From the cell containing the given text, extract its center point as [X, Y] coordinate. 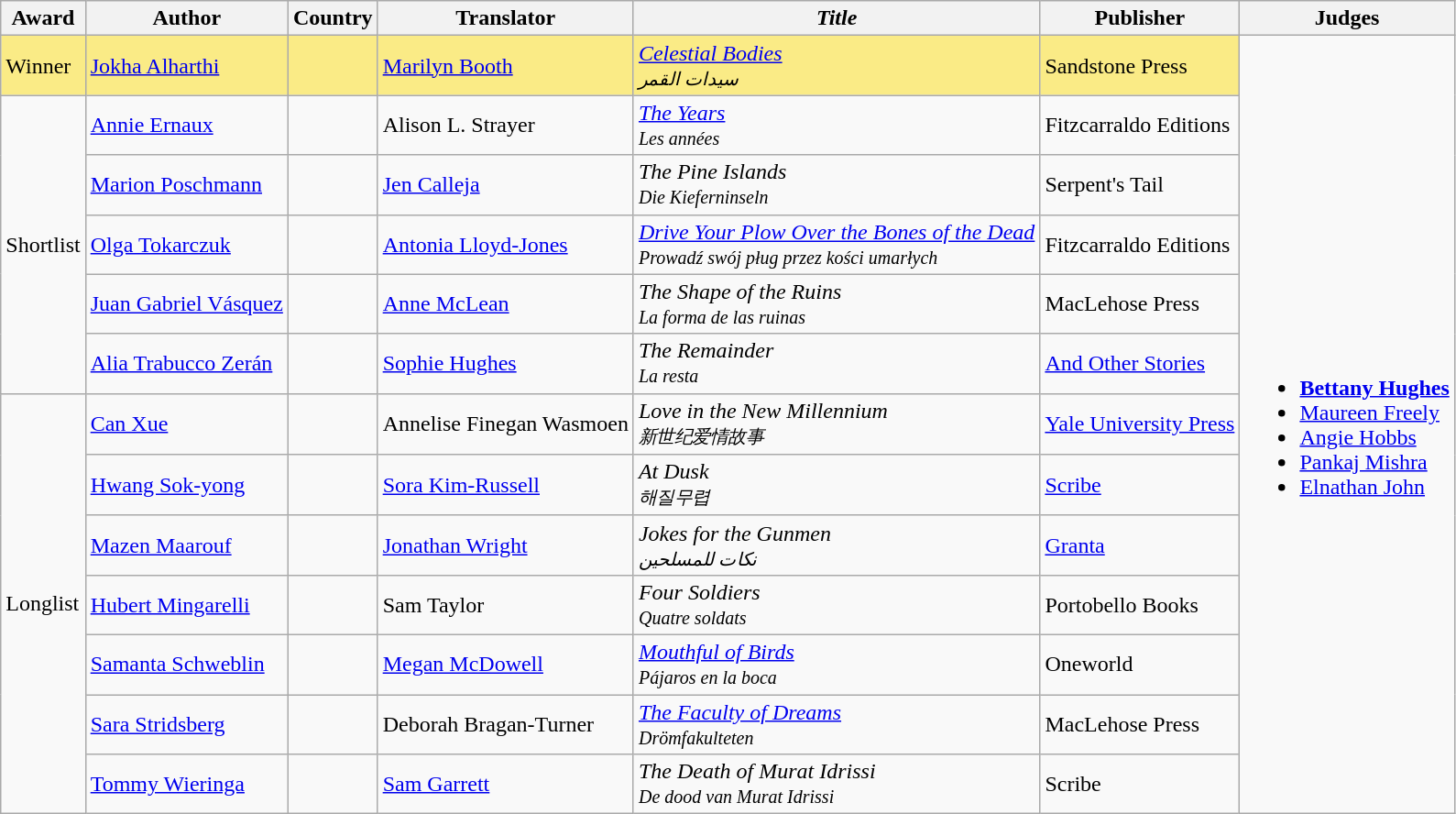
Four SoldiersQuatre soldats [836, 605]
Hubert Mingarelli [187, 605]
Sandstone Press [1140, 66]
Translator [506, 18]
Granta [1140, 544]
Drive Your Plow Over the Bones of the DeadProwadź swój pług przez kości umarłych [836, 244]
Oneworld [1140, 664]
Author [187, 18]
The Shape of the RuinsLa forma de las ruinas [836, 304]
Bettany HughesMaureen FreelyAngie HobbsPankaj MishraElnathan John [1347, 425]
At Dusk해질무렵 [836, 486]
Sophie Hughes [506, 363]
Sara Stridsberg [187, 724]
Samanta Schweblin [187, 664]
Jokha Alharthi [187, 66]
Sora Kim-Russell [506, 486]
Celestial Bodiesسيدات القمر [836, 66]
The Pine IslandsDie Kieferninseln [836, 185]
Megan McDowell [506, 664]
Tommy Wieringa [187, 785]
Jonathan Wright [506, 544]
Jokes for the Gunmenنكات للمسلحين [836, 544]
Olga Tokarczuk [187, 244]
Marion Poschmann [187, 185]
The Faculty of DreamsDrömfakulteten [836, 724]
Sam Garrett [506, 785]
Publisher [1140, 18]
Annelise Finegan Wasmoen [506, 423]
Jen Calleja [506, 185]
Country [333, 18]
Alia Trabucco Zerán [187, 363]
Title [836, 18]
Winner [43, 66]
Antonia Lloyd-Jones [506, 244]
Marilyn Booth [506, 66]
Mouthful of BirdsPájaros en la boca [836, 664]
Mazen Maarouf [187, 544]
Sam Taylor [506, 605]
Anne McLean [506, 304]
The YearsLes années [836, 125]
Longlist [43, 603]
Portobello Books [1140, 605]
The RemainderLa resta [836, 363]
Serpent's Tail [1140, 185]
Deborah Bragan-Turner [506, 724]
Love in the New Millennium新世纪爱情故事 [836, 423]
Yale University Press [1140, 423]
Hwang Sok-yong [187, 486]
Shortlist [43, 244]
Juan Gabriel Vásquez [187, 304]
The Death of Murat IdrissiDe dood van Murat Idrissi [836, 785]
Award [43, 18]
Judges [1347, 18]
Can Xue [187, 423]
And Other Stories [1140, 363]
Annie Ernaux [187, 125]
Alison L. Strayer [506, 125]
